For the text-containing cell, return its midpoint in (x, y) coordinate format. 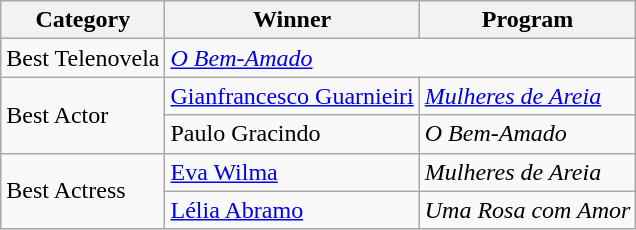
Best Actor (83, 115)
Eva Wilma (292, 172)
Category (83, 20)
Paulo Gracindo (292, 134)
Best Telenovela (83, 58)
Gianfrancesco Guarnieiri (292, 96)
Uma Rosa com Amor (528, 210)
Best Actress (83, 191)
Program (528, 20)
Winner (292, 20)
Lélia Abramo (292, 210)
